Extract the [x, y] coordinate from the center of the cell holding the provided text.  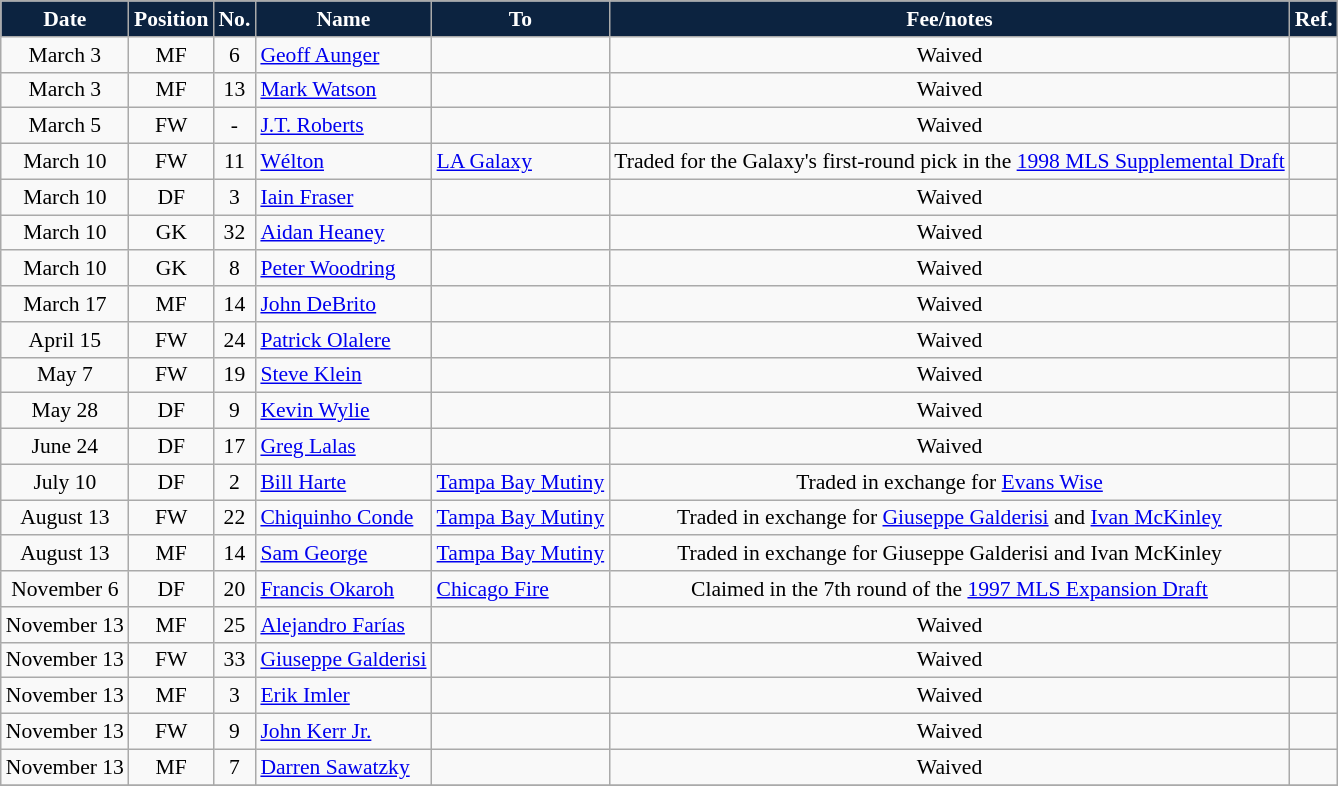
Aidan Heaney [343, 233]
Erik Imler [343, 696]
To [521, 19]
Claimed in the 7th round of the 1997 MLS Expansion Draft [949, 589]
March 17 [65, 304]
Peter Woodring [343, 269]
May 7 [65, 375]
Alejandro Farías [343, 625]
20 [234, 589]
Name [343, 19]
6 [234, 55]
November 6 [65, 589]
7 [234, 767]
Darren Sawatzky [343, 767]
June 24 [65, 447]
J.T. Roberts [343, 126]
2 [234, 482]
March 5 [65, 126]
33 [234, 660]
22 [234, 518]
19 [234, 375]
- [234, 126]
Steve Klein [343, 375]
Kevin Wylie [343, 411]
John Kerr Jr. [343, 732]
8 [234, 269]
Ref. [1314, 19]
Wélton [343, 162]
No. [234, 19]
Sam George [343, 554]
Greg Lalas [343, 447]
Bill Harte [343, 482]
25 [234, 625]
Traded for the Galaxy's first-round pick in the 1998 MLS Supplemental Draft [949, 162]
24 [234, 340]
Mark Watson [343, 90]
Traded in exchange for Evans Wise [949, 482]
May 28 [65, 411]
April 15 [65, 340]
Position [171, 19]
11 [234, 162]
LA Galaxy [521, 162]
32 [234, 233]
17 [234, 447]
Fee/notes [949, 19]
John DeBrito [343, 304]
Chiquinho Conde [343, 518]
Giuseppe Galderisi [343, 660]
Francis Okaroh [343, 589]
Iain Fraser [343, 197]
13 [234, 90]
Patrick Olalere [343, 340]
Geoff Aunger [343, 55]
Chicago Fire [521, 589]
July 10 [65, 482]
Date [65, 19]
